Output the [X, Y] coordinate of the center of the cell containing the given text.  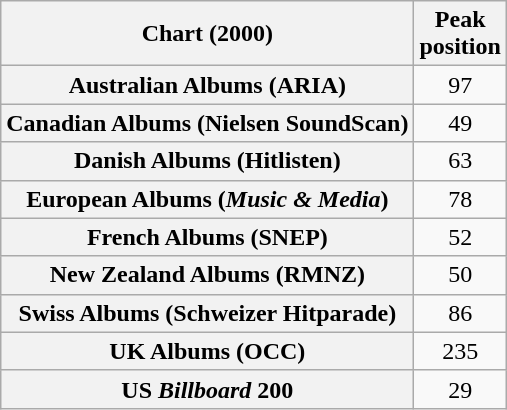
50 [460, 275]
New Zealand Albums (RMNZ) [208, 275]
Canadian Albums (Nielsen SoundScan) [208, 123]
29 [460, 389]
European Albums (Music & Media) [208, 199]
Chart (2000) [208, 34]
78 [460, 199]
86 [460, 313]
US Billboard 200 [208, 389]
97 [460, 85]
Danish Albums (Hitlisten) [208, 161]
52 [460, 237]
Australian Albums (ARIA) [208, 85]
Swiss Albums (Schweizer Hitparade) [208, 313]
French Albums (SNEP) [208, 237]
63 [460, 161]
UK Albums (OCC) [208, 351]
49 [460, 123]
235 [460, 351]
Peakposition [460, 34]
